For the text-containing cell, return its midpoint in [X, Y] coordinate format. 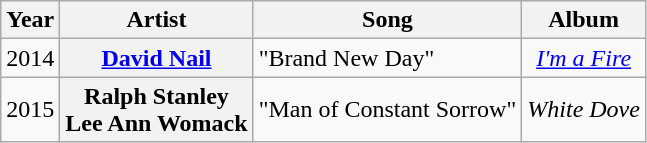
2014 [30, 58]
White Dove [584, 110]
I'm a Fire [584, 58]
Song [388, 20]
"Brand New Day" [388, 58]
Album [584, 20]
David Nail [156, 58]
Year [30, 20]
"Man of Constant Sorrow" [388, 110]
Artist [156, 20]
Ralph Stanley Lee Ann Womack [156, 110]
2015 [30, 110]
